Detect which cell encompasses the target text, then output its [x, y] center coordinate. 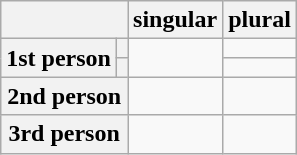
1st person [59, 58]
3rd person [64, 134]
singular [176, 20]
plural [260, 20]
2nd person [64, 96]
